Extract the (X, Y) coordinate from the center of the cell holding the provided text.  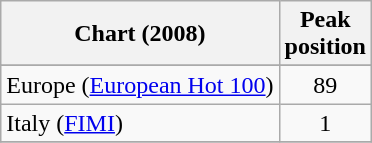
Chart (2008) (140, 34)
89 (325, 85)
Peakposition (325, 34)
1 (325, 123)
Italy (FIMI) (140, 123)
Europe (European Hot 100) (140, 85)
